Determine the (x, y) coordinate at the center of the cell enclosing the given text.  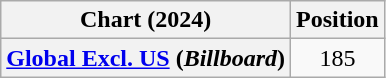
Global Excl. US (Billboard) (146, 58)
Position (338, 20)
185 (338, 58)
Chart (2024) (146, 20)
